Capture the cell that displays the provided text and extract its [X, Y] central coordinate. 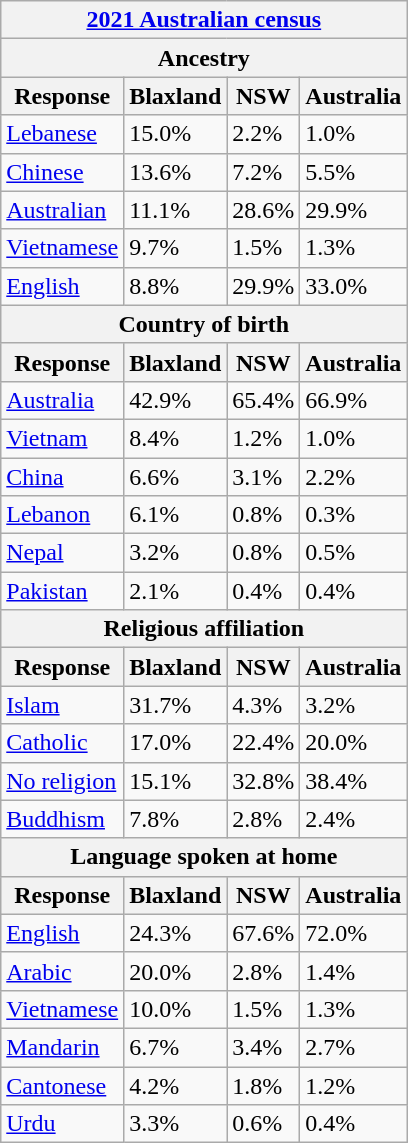
Country of birth [204, 324]
2.7% [354, 1047]
38.4% [354, 781]
8.4% [176, 438]
72.0% [354, 933]
32.8% [264, 781]
Vietnam [62, 438]
6.7% [176, 1047]
13.6% [176, 172]
22.4% [264, 743]
0.6% [264, 1124]
31.7% [176, 705]
Ancestry [204, 58]
42.9% [176, 400]
11.1% [176, 210]
7.2% [264, 172]
Nepal [62, 553]
3.4% [264, 1047]
2.1% [176, 591]
65.4% [264, 400]
Chinese [62, 172]
7.8% [176, 819]
2021 Australian census [204, 20]
1.4% [354, 971]
24.3% [176, 933]
28.6% [264, 210]
Religious affiliation [204, 629]
Buddhism [62, 819]
Catholic [62, 743]
Islam [62, 705]
Lebanese [62, 134]
Urdu [62, 1124]
0.3% [354, 515]
Australian [62, 210]
15.1% [176, 781]
10.0% [176, 1009]
China [62, 477]
Mandarin [62, 1047]
9.7% [176, 248]
6.1% [176, 515]
Lebanon [62, 515]
0.5% [354, 553]
3.3% [176, 1124]
No religion [62, 781]
Pakistan [62, 591]
67.6% [264, 933]
Arabic [62, 971]
1.8% [264, 1085]
5.5% [354, 172]
3.1% [264, 477]
4.2% [176, 1085]
6.6% [176, 477]
2.4% [354, 819]
4.3% [264, 705]
15.0% [176, 134]
66.9% [354, 400]
33.0% [354, 286]
Cantonese [62, 1085]
Language spoken at home [204, 857]
17.0% [176, 743]
8.8% [176, 286]
